Scan for the cell matching the given text and deliver its (X, Y) coordinate at center. 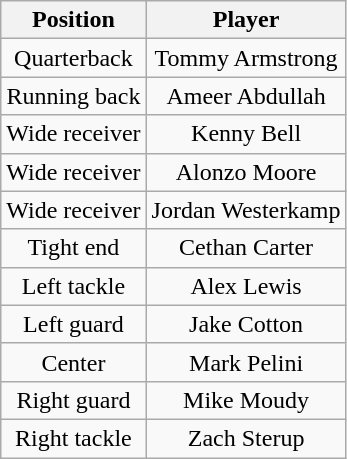
Position (74, 20)
Alex Lewis (246, 286)
Ameer Abdullah (246, 96)
Right guard (74, 400)
Left guard (74, 324)
Player (246, 20)
Mark Pelini (246, 362)
Tommy Armstrong (246, 58)
Kenny Bell (246, 134)
Center (74, 362)
Cethan Carter (246, 248)
Right tackle (74, 438)
Alonzo Moore (246, 172)
Left tackle (74, 286)
Jake Cotton (246, 324)
Jordan Westerkamp (246, 210)
Mike Moudy (246, 400)
Quarterback (74, 58)
Running back (74, 96)
Tight end (74, 248)
Zach Sterup (246, 438)
